Search for the cell housing the specified text and yield its (X, Y) center coordinate. 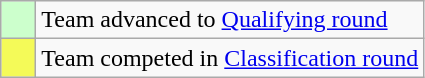
Team advanced to Qualifying round (230, 20)
Team competed in Classification round (230, 58)
